Determine the (X, Y) coordinate at the center of the cell enclosing the given text.  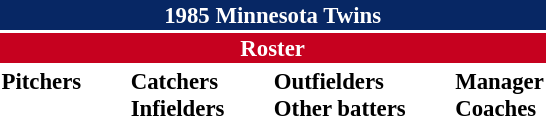
1985 Minnesota Twins (272, 15)
Roster (272, 48)
